Provide the [x, y] coordinate of the cell's center where the given text is located.  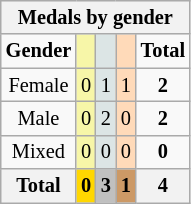
Male [38, 118]
Gender [38, 51]
Mixed [38, 152]
Female [38, 85]
4 [163, 186]
Medals by gender [96, 17]
3 [106, 186]
